Find where the given text appears and provide that cell's center as (X, Y) coordinate. 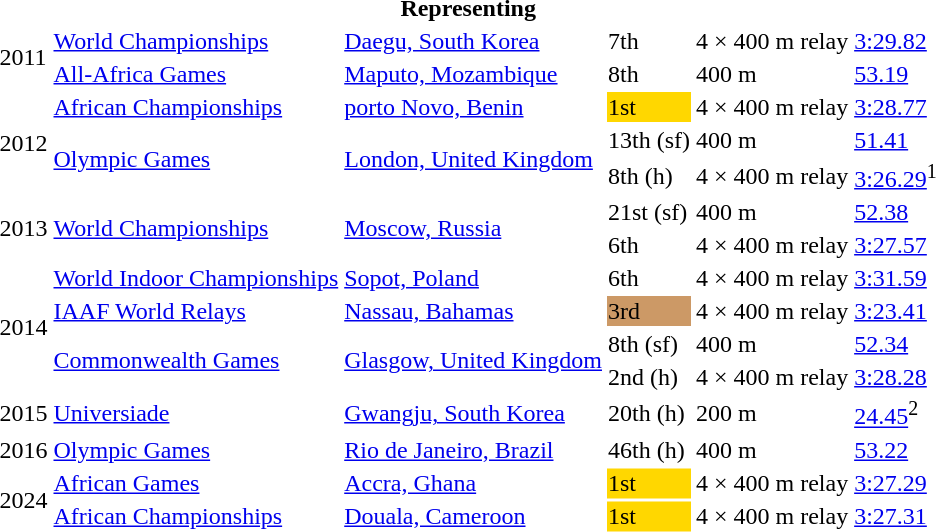
Glasgow, United Kingdom (474, 360)
Accra, Ghana (474, 483)
IAAF World Relays (196, 311)
200 m (772, 413)
20th (h) (648, 413)
Douala, Cameroon (474, 516)
3rd (648, 311)
8th (sf) (648, 344)
Maputo, Mozambique (474, 74)
World Indoor Championships (196, 278)
Nassau, Bahamas (474, 311)
London, United Kingdom (474, 160)
Gwangju, South Korea (474, 413)
7th (648, 41)
African Games (196, 483)
Daegu, South Korea (474, 41)
2nd (h) (648, 377)
13th (sf) (648, 140)
All-Africa Games (196, 74)
Universiade (196, 413)
Commonwealth Games (196, 360)
8th (h) (648, 176)
porto Novo, Benin (474, 107)
21st (sf) (648, 212)
Rio de Janeiro, Brazil (474, 450)
8th (648, 74)
46th (h) (648, 450)
Sopot, Poland (474, 278)
Moscow, Russia (474, 228)
